Locate the cell with the specified text and output its [x, y] center coordinate. 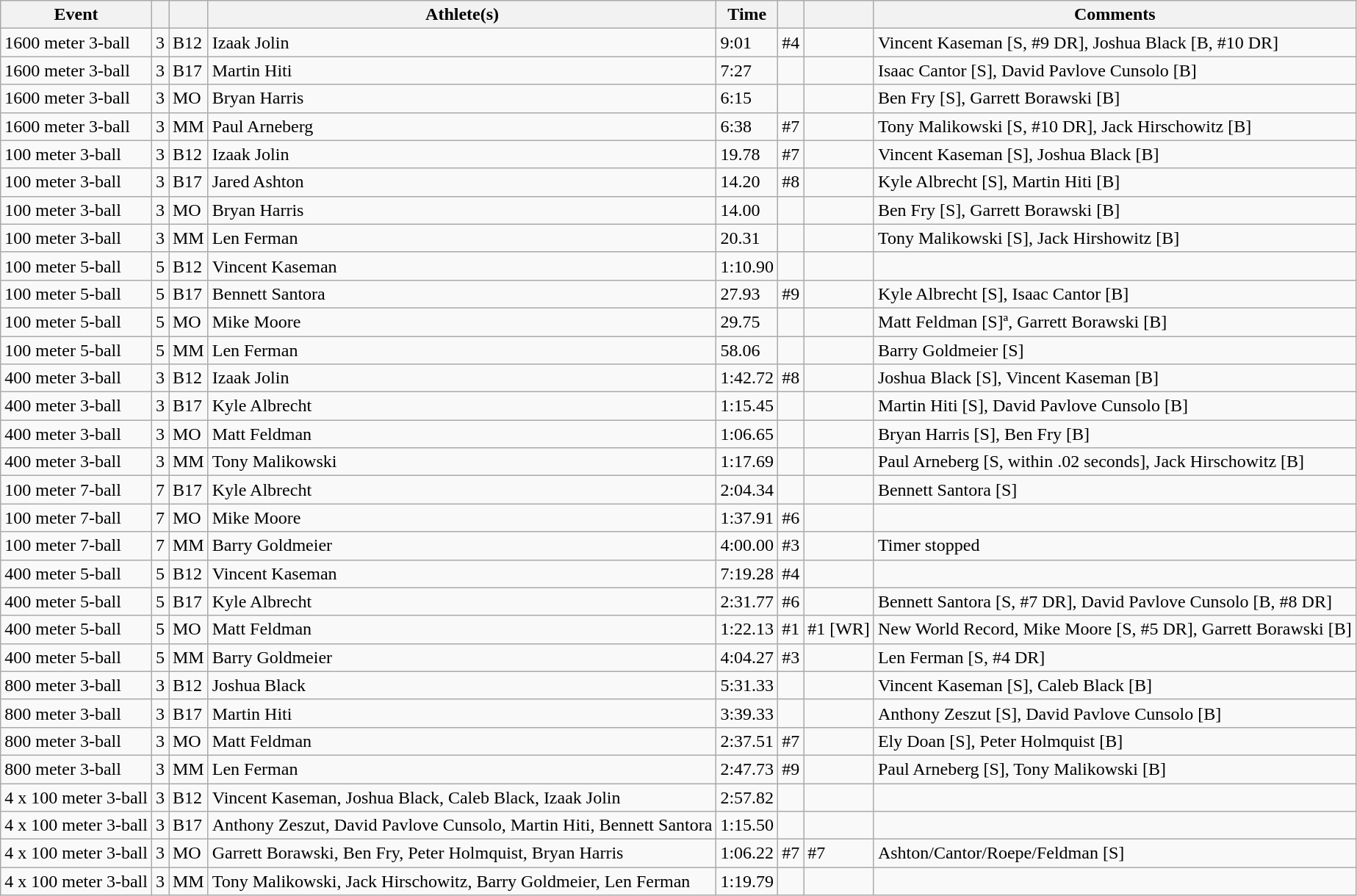
Martin Hiti [S], David Pavlove Cunsolo [B] [1115, 406]
Bennett Santora [S] [1115, 490]
Bryan Harris [S], Ben Fry [B] [1115, 434]
2:37.51 [747, 741]
Joshua Black [462, 685]
Joshua Black [S], Vincent Kaseman [B] [1115, 378]
3:39.33 [747, 713]
2:47.73 [747, 769]
20.31 [747, 238]
1:37.91 [747, 518]
Jared Ashton [462, 182]
Vincent Kaseman [S, #9 DR], Joshua Black [B, #10 DR] [1115, 43]
Kyle Albrecht [S], Isaac Cantor [B] [1115, 294]
Time [747, 15]
1:15.45 [747, 406]
1:42.72 [747, 378]
Event [76, 15]
7:19.28 [747, 574]
2:04.34 [747, 490]
Len Ferman [S, #4 DR] [1115, 657]
1:19.79 [747, 881]
Paul Arneberg [S], Tony Malikowski [B] [1115, 769]
Tony Malikowski [462, 462]
Vincent Kaseman [S], Joshua Black [B] [1115, 154]
14.20 [747, 182]
1:22.13 [747, 629]
1:06.65 [747, 434]
Anthony Zeszut [S], David Pavlove Cunsolo [B] [1115, 713]
Isaac Cantor [S], David Pavlove Cunsolo [B] [1115, 71]
Bennett Santora [S, #7 DR], David Pavlove Cunsolo [B, #8 DR] [1115, 601]
2:31.77 [747, 601]
Vincent Kaseman, Joshua Black, Caleb Black, Izaak Jolin [462, 797]
1:17.69 [747, 462]
Paul Arneberg [S, within .02 seconds], Jack Hirschowitz [B] [1115, 462]
6:15 [747, 98]
Matt Feldman [S]ª, Garrett Borawski [B] [1115, 322]
Comments [1115, 15]
58.06 [747, 350]
4:00.00 [747, 546]
19.78 [747, 154]
Tony Malikowski [S, #10 DR], Jack Hirschowitz [B] [1115, 126]
2:57.82 [747, 797]
New World Record, Mike Moore [S, #5 DR], Garrett Borawski [B] [1115, 629]
Bennett Santora [462, 294]
Barry Goldmeier [S] [1115, 350]
14.00 [747, 210]
Kyle Albrecht [S], Martin Hiti [B] [1115, 182]
Anthony Zeszut, David Pavlove Cunsolo, Martin Hiti, Bennett Santora [462, 825]
5:31.33 [747, 685]
Tony Malikowski, Jack Hirschowitz, Barry Goldmeier, Len Ferman [462, 881]
Ely Doan [S], Peter Holmquist [B] [1115, 741]
7:27 [747, 71]
27.93 [747, 294]
#1 [791, 629]
9:01 [747, 43]
Paul Arneberg [462, 126]
Vincent Kaseman [S], Caleb Black [B] [1115, 685]
1:15.50 [747, 825]
29.75 [747, 322]
1:10.90 [747, 266]
Tony Malikowski [S], Jack Hirshowitz [B] [1115, 238]
4:04.27 [747, 657]
#1 [WR] [839, 629]
1:06.22 [747, 853]
Ashton/Cantor/Roepe/Feldman [S] [1115, 853]
Timer stopped [1115, 546]
6:38 [747, 126]
Athlete(s) [462, 15]
Garrett Borawski, Ben Fry, Peter Holmquist, Bryan Harris [462, 853]
